Determine the (x, y) coordinate at the center of the cell enclosing the given text.  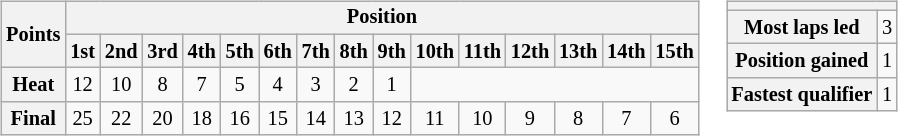
Position (382, 18)
9th (392, 51)
16 (240, 119)
6 (674, 119)
15th (674, 51)
4th (202, 51)
Fastest qualifier (802, 95)
Position gained (802, 61)
25 (82, 119)
20 (162, 119)
1st (82, 51)
11th (482, 51)
4 (278, 85)
Most laps led (802, 27)
3rd (162, 51)
Heat (33, 85)
15 (278, 119)
22 (122, 119)
8th (354, 51)
5 (240, 85)
12th (530, 51)
13 (354, 119)
5th (240, 51)
6th (278, 51)
9 (530, 119)
11 (435, 119)
Final (33, 119)
18 (202, 119)
14 (316, 119)
10th (435, 51)
14th (626, 51)
2nd (122, 51)
7th (316, 51)
2 (354, 85)
Points (33, 34)
13th (578, 51)
